Extract the (X, Y) coordinate from the center of the cell holding the provided text.  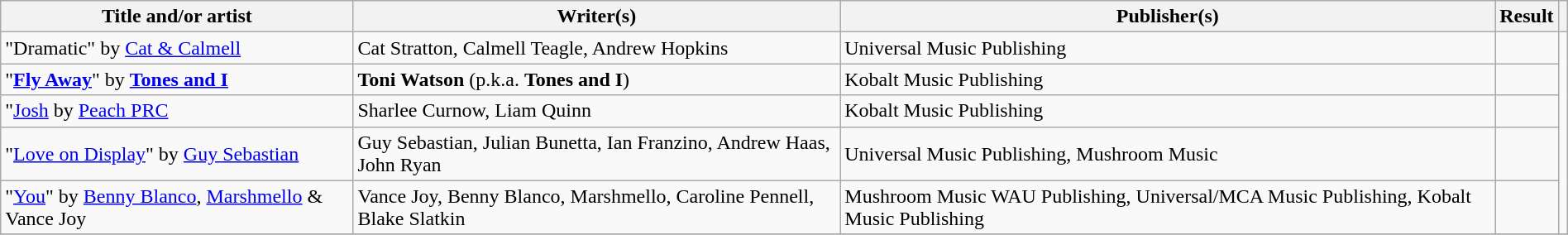
"Fly Away" by Tones and I (177, 79)
Title and/or artist (177, 17)
Writer(s) (597, 17)
"Dramatic" by Cat & Calmell (177, 48)
"Josh by Peach PRC (177, 111)
"Love on Display" by Guy Sebastian (177, 154)
Result (1527, 17)
Universal Music Publishing (1168, 48)
Toni Watson (p.k.a. Tones and I) (597, 79)
Universal Music Publishing, Mushroom Music (1168, 154)
Publisher(s) (1168, 17)
Sharlee Curnow, Liam Quinn (597, 111)
Vance Joy, Benny Blanco, Marshmello, Caroline Pennell, Blake Slatkin (597, 207)
Mushroom Music WAU Publishing, Universal/MCA Music Publishing, Kobalt Music Publishing (1168, 207)
"You" by Benny Blanco, Marshmello & Vance Joy (177, 207)
Cat Stratton, Calmell Teagle, Andrew Hopkins (597, 48)
Guy Sebastian, Julian Bunetta, Ian Franzino, Andrew Haas, John Ryan (597, 154)
